Search for the cell housing the specified text and yield its [x, y] center coordinate. 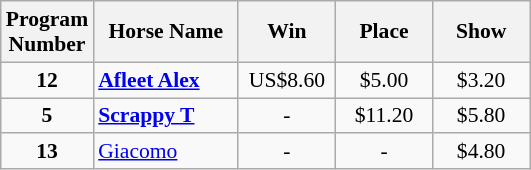
5 [47, 116]
Win [286, 32]
Program Number [47, 32]
Giacomo [166, 152]
Afleet Alex [166, 80]
Show [482, 32]
Horse Name [166, 32]
13 [47, 152]
Scrappy T [166, 116]
US$8.60 [286, 80]
12 [47, 80]
$11.20 [384, 116]
Place [384, 32]
$4.80 [482, 152]
$3.20 [482, 80]
$5.80 [482, 116]
$5.00 [384, 80]
